Return [X, Y] of the center of cell containing provided text 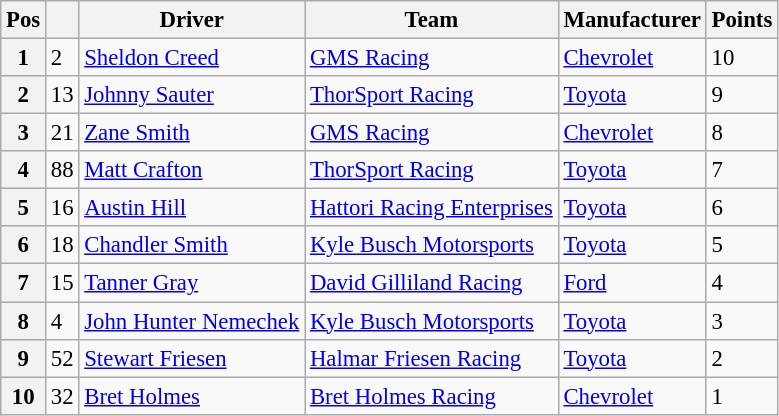
13 [62, 95]
32 [62, 396]
David Gilliland Racing [432, 283]
Halmar Friesen Racing [432, 358]
Pos [24, 20]
21 [62, 133]
16 [62, 208]
Zane Smith [192, 133]
15 [62, 283]
Points [742, 20]
Matt Crafton [192, 170]
Tanner Gray [192, 283]
Johnny Sauter [192, 95]
52 [62, 358]
Stewart Friesen [192, 358]
Team [432, 20]
Manufacturer [632, 20]
Sheldon Creed [192, 58]
Driver [192, 20]
18 [62, 245]
Chandler Smith [192, 245]
Ford [632, 283]
Austin Hill [192, 208]
88 [62, 170]
Bret Holmes Racing [432, 396]
John Hunter Nemechek [192, 321]
Bret Holmes [192, 396]
Hattori Racing Enterprises [432, 208]
